Return the [x, y] coordinate for the center point of the cell that contains the specified text.  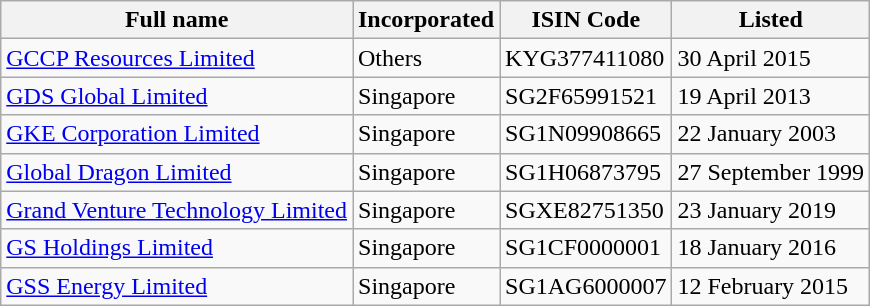
Global Dragon Limited [177, 172]
GKE Corporation Limited [177, 134]
22 January 2003 [771, 134]
Others [426, 58]
SGXE82751350 [586, 210]
SG2F65991521 [586, 96]
KYG377411080 [586, 58]
Incorporated [426, 20]
SG1H06873795 [586, 172]
23 January 2019 [771, 210]
19 April 2013 [771, 96]
SG1N09908665 [586, 134]
GS Holdings Limited [177, 248]
GSS Energy Limited [177, 286]
18 January 2016 [771, 248]
SG1CF0000001 [586, 248]
Full name [177, 20]
30 April 2015 [771, 58]
GDS Global Limited [177, 96]
Grand Venture Technology Limited [177, 210]
ISIN Code [586, 20]
SG1AG6000007 [586, 286]
GCCP Resources Limited [177, 58]
Listed [771, 20]
12 February 2015 [771, 286]
27 September 1999 [771, 172]
